Locate the cell with the specified text and output its (x, y) center coordinate. 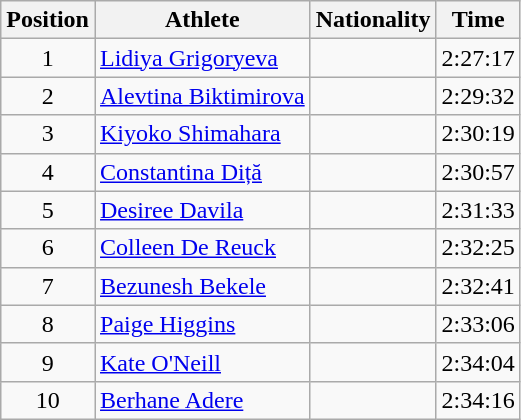
Alevtina Biktimirova (202, 96)
2:31:33 (478, 210)
2:27:17 (478, 58)
10 (48, 400)
9 (48, 362)
1 (48, 58)
Berhane Adere (202, 400)
Nationality (373, 20)
2:30:19 (478, 134)
2:30:57 (478, 172)
2:29:32 (478, 96)
Kiyoko Shimahara (202, 134)
3 (48, 134)
Paige Higgins (202, 324)
Lidiya Grigoryeva (202, 58)
Time (478, 20)
Bezunesh Bekele (202, 286)
Kate O'Neill (202, 362)
7 (48, 286)
2:34:04 (478, 362)
6 (48, 248)
Desiree Davila (202, 210)
4 (48, 172)
Colleen De Reuck (202, 248)
2:32:25 (478, 248)
2 (48, 96)
2:34:16 (478, 400)
2:33:06 (478, 324)
8 (48, 324)
Position (48, 20)
5 (48, 210)
Constantina Diță (202, 172)
Athlete (202, 20)
2:32:41 (478, 286)
